Output the [x, y] coordinate of the center of the cell containing the given text.  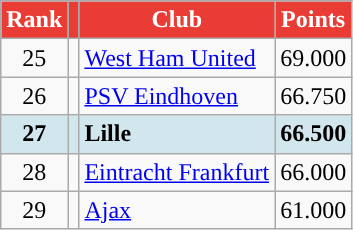
Eintracht Frankfurt [177, 172]
Club [177, 20]
Ajax [177, 210]
66.500 [314, 134]
Points [314, 20]
Lille [177, 134]
69.000 [314, 58]
26 [34, 96]
27 [34, 134]
61.000 [314, 210]
West Ham United [177, 58]
25 [34, 58]
66.750 [314, 96]
28 [34, 172]
PSV Eindhoven [177, 96]
Rank [34, 20]
66.000 [314, 172]
29 [34, 210]
